Return (X, Y) of the center of cell containing provided text 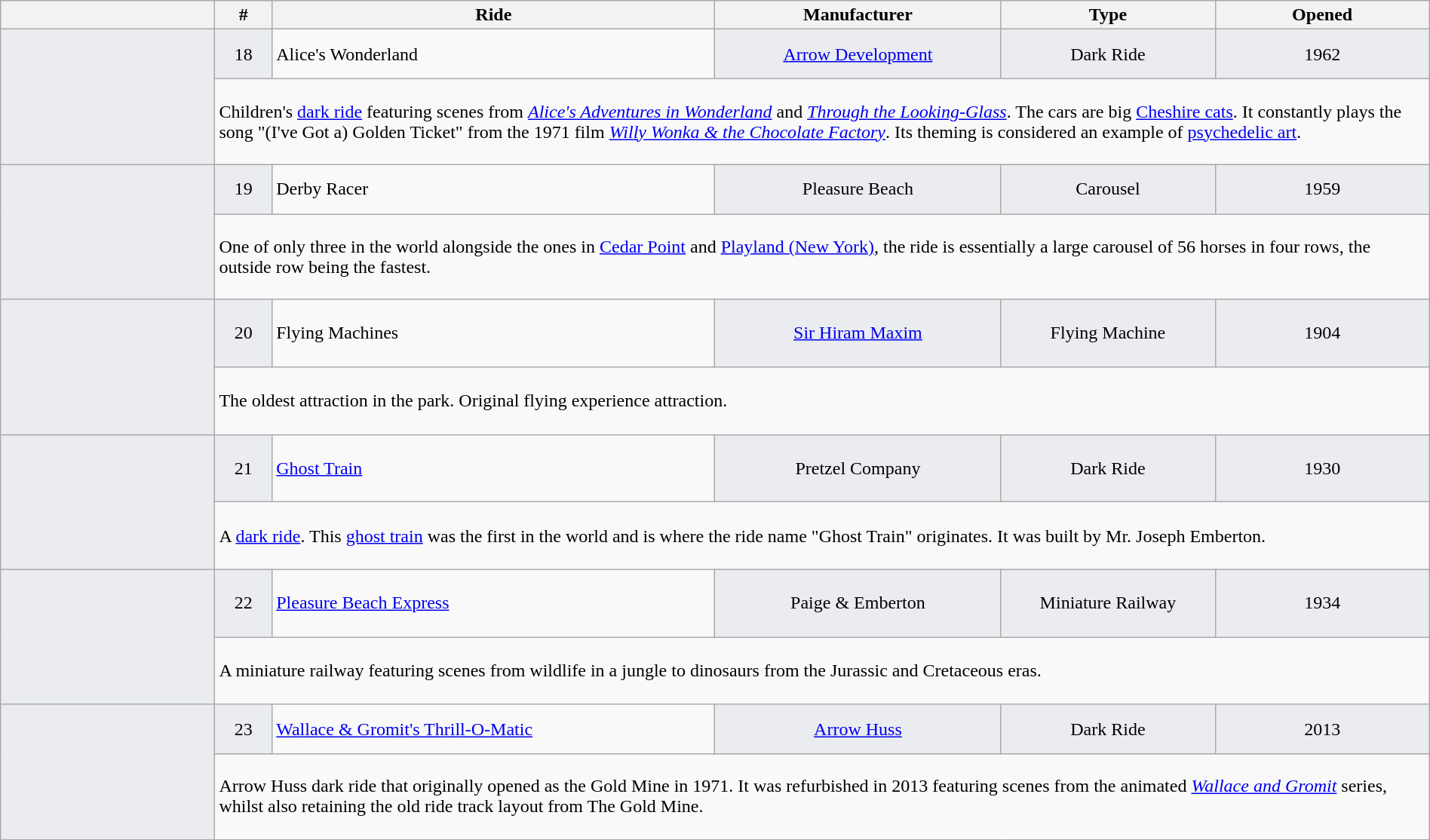
Ghost Train (493, 468)
1934 (1322, 603)
1959 (1322, 189)
Ride (493, 15)
Arrow Development (858, 54)
Arrow Huss (858, 729)
1930 (1322, 468)
# (244, 15)
Derby Racer (493, 189)
22 (244, 603)
20 (244, 333)
23 (244, 729)
2013 (1322, 729)
Pleasure Beach (858, 189)
Pleasure Beach Express (493, 603)
Type (1108, 15)
A dark ride. This ghost train was the first in the world and is where the ride name "Ghost Train" originates. It was built by Mr. Joseph Emberton. (822, 536)
Pretzel Company (858, 468)
Opened (1322, 15)
19 (244, 189)
Manufacturer (858, 15)
1904 (1322, 333)
Sir Hiram Maxim (858, 333)
21 (244, 468)
Miniature Railway (1108, 603)
18 (244, 54)
Alice's Wonderland (493, 54)
A miniature railway featuring scenes from wildlife in a jungle to dinosaurs from the Jurassic and Cretaceous eras. (822, 671)
Paige & Emberton (858, 603)
1962 (1322, 54)
Flying Machines (493, 333)
Flying Machine (1108, 333)
Wallace & Gromit's Thrill-O-Matic (493, 729)
Carousel (1108, 189)
The oldest attraction in the park. Original flying experience attraction. (822, 400)
